Return the [X, Y] coordinate for the center point of the cell that contains the specified text.  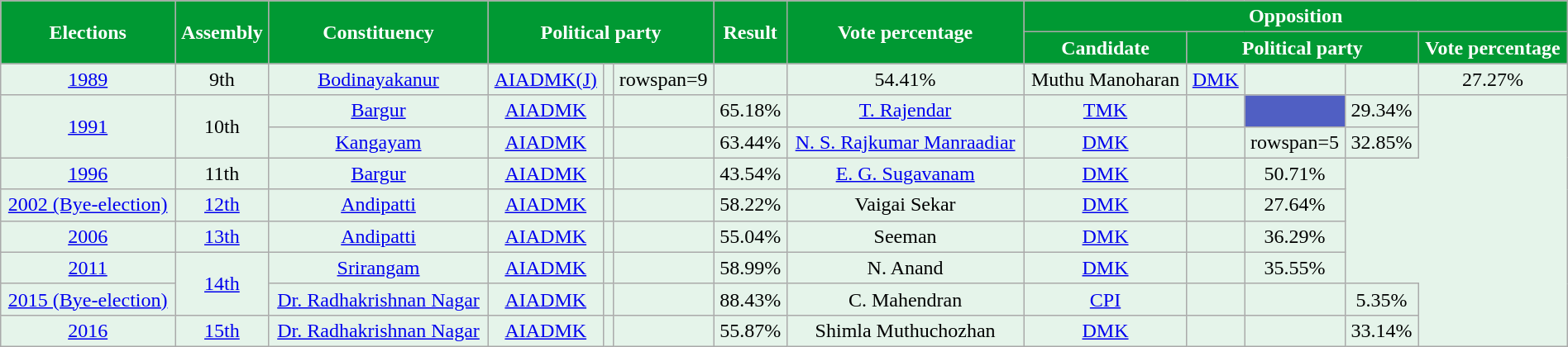
2016 [88, 330]
54.41% [905, 79]
Bodinayakanur [379, 79]
58.22% [750, 205]
50.71% [1294, 173]
Assembly [222, 32]
C. Mahendran [905, 299]
T. Rajendar [905, 111]
Result [750, 32]
Seeman [905, 236]
43.54% [750, 173]
rowspan=5 [1294, 142]
Candidate [1105, 48]
2002 (Bye-election) [88, 205]
rowspan=9 [663, 79]
36.29% [1294, 236]
Elections [88, 32]
65.18% [750, 111]
Constituency [379, 32]
AIADMK(J) [546, 79]
2006 [88, 236]
TMK [1105, 111]
15th [222, 330]
Muthu Manoharan [1105, 79]
11th [222, 173]
58.99% [750, 268]
Vaigai Sekar [905, 205]
1989 [88, 79]
1996 [88, 173]
88.43% [750, 299]
32.85% [1382, 142]
N. S. Rajkumar Manraadiar [905, 142]
55.87% [750, 330]
13th [222, 236]
2011 [88, 268]
35.55% [1294, 268]
27.27% [1494, 79]
55.04% [750, 236]
9th [222, 79]
27.64% [1294, 205]
1991 [88, 126]
Kangayam [379, 142]
14th [222, 283]
10th [222, 126]
2015 (Bye-election) [88, 299]
63.44% [750, 142]
33.14% [1382, 330]
Shimla Muthuchozhan [905, 330]
E. G. Sugavanam [905, 173]
5.35% [1382, 299]
N. Anand [905, 268]
12th [222, 205]
CPI [1105, 299]
Srirangam [379, 268]
Opposition [1295, 17]
29.34% [1382, 111]
